Output the (x, y) coordinate of the center of the cell containing the given text.  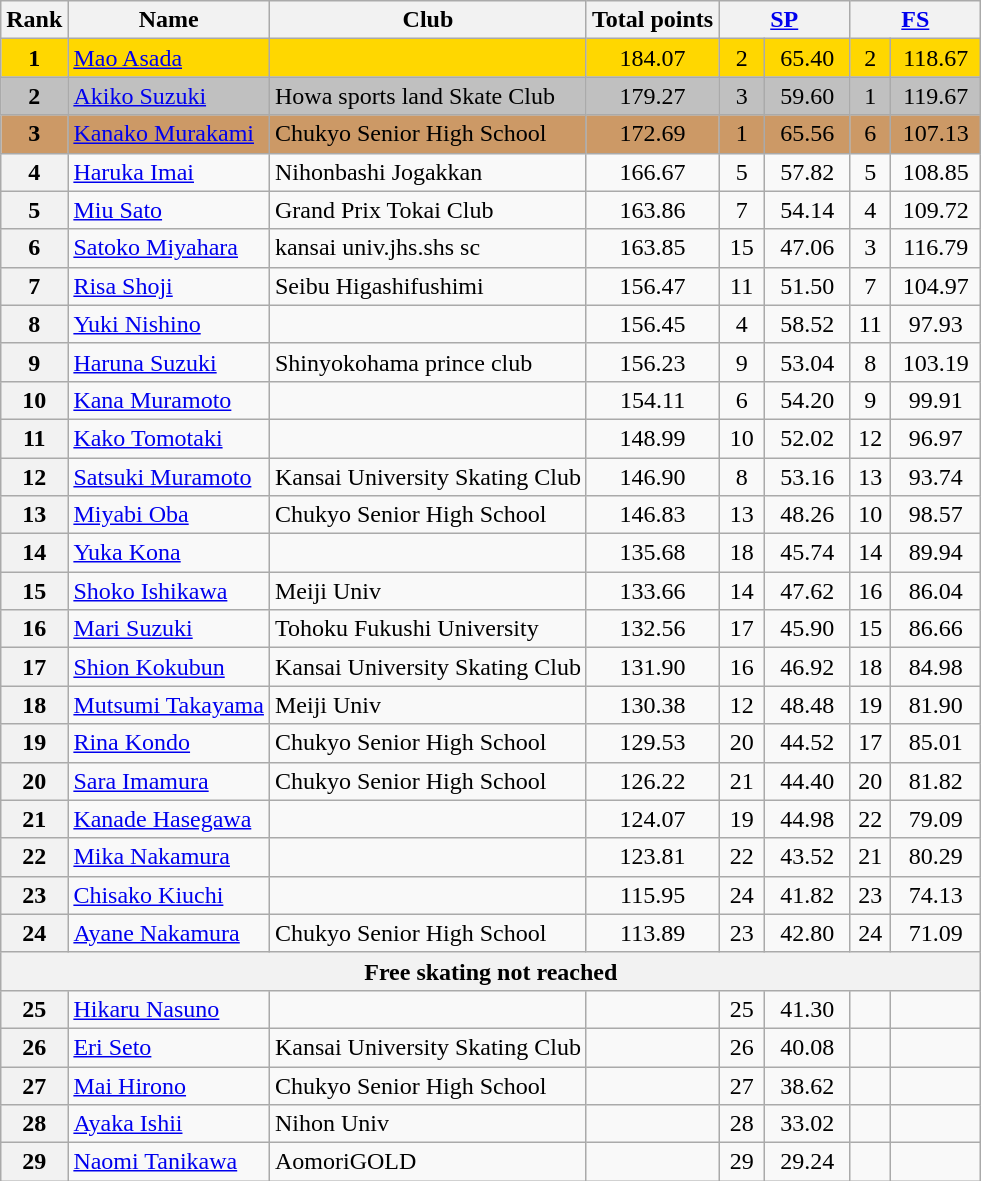
AomoriGOLD (428, 1162)
Rank (34, 20)
84.98 (936, 667)
130.38 (652, 705)
58.52 (808, 324)
52.02 (808, 438)
98.57 (936, 515)
Rina Kondo (169, 743)
Hikaru Nasuno (169, 1009)
148.99 (652, 438)
163.85 (652, 248)
43.52 (808, 857)
Kanade Hasegawa (169, 819)
96.97 (936, 438)
113.89 (652, 933)
74.13 (936, 895)
44.40 (808, 781)
118.67 (936, 58)
51.50 (808, 286)
126.22 (652, 781)
44.98 (808, 819)
Ayaka Ishii (169, 1124)
54.14 (808, 210)
42.80 (808, 933)
166.67 (652, 172)
124.07 (652, 819)
Mari Suzuki (169, 629)
123.81 (652, 857)
Risa Shoji (169, 286)
107.13 (936, 134)
85.01 (936, 743)
184.07 (652, 58)
Mao Asada (169, 58)
Mutsumi Takayama (169, 705)
132.56 (652, 629)
135.68 (652, 553)
89.94 (936, 553)
53.16 (808, 477)
97.93 (936, 324)
47.06 (808, 248)
Eri Seto (169, 1047)
109.72 (936, 210)
81.82 (936, 781)
Naomi Tanikawa (169, 1162)
Tohoku Fukushi University (428, 629)
44.52 (808, 743)
Chisako Kiuchi (169, 895)
156.23 (652, 362)
41.82 (808, 895)
131.90 (652, 667)
104.97 (936, 286)
45.74 (808, 553)
Miyabi Oba (169, 515)
Seibu Higashifushimi (428, 286)
Grand Prix Tokai Club (428, 210)
Mai Hirono (169, 1085)
Howa sports land Skate Club (428, 96)
Club (428, 20)
108.85 (936, 172)
65.56 (808, 134)
Total points (652, 20)
Haruka Imai (169, 172)
Yuka Kona (169, 553)
86.66 (936, 629)
48.26 (808, 515)
29.24 (808, 1162)
Nihonbashi Jogakkan (428, 172)
86.04 (936, 591)
81.90 (936, 705)
40.08 (808, 1047)
129.53 (652, 743)
115.95 (652, 895)
Mika Nakamura (169, 857)
38.62 (808, 1085)
156.47 (652, 286)
154.11 (652, 400)
133.66 (652, 591)
47.62 (808, 591)
59.60 (808, 96)
48.48 (808, 705)
SP (784, 20)
65.40 (808, 58)
Haruna Suzuki (169, 362)
Kana Muramoto (169, 400)
53.04 (808, 362)
33.02 (808, 1124)
71.09 (936, 933)
146.90 (652, 477)
46.92 (808, 667)
Sara Imamura (169, 781)
163.86 (652, 210)
41.30 (808, 1009)
Ayane Nakamura (169, 933)
172.69 (652, 134)
Name (169, 20)
80.29 (936, 857)
54.20 (808, 400)
Shinyokohama prince club (428, 362)
Miu Sato (169, 210)
Shoko Ishikawa (169, 591)
57.82 (808, 172)
103.19 (936, 362)
Yuki Nishino (169, 324)
119.67 (936, 96)
kansai univ.jhs.shs sc (428, 248)
Satoko Miyahara (169, 248)
156.45 (652, 324)
99.91 (936, 400)
146.83 (652, 515)
Kako Tomotaki (169, 438)
179.27 (652, 96)
Free skating not reached (491, 971)
Nihon Univ (428, 1124)
93.74 (936, 477)
Shion Kokubun (169, 667)
Satsuki Muramoto (169, 477)
116.79 (936, 248)
Akiko Suzuki (169, 96)
FS (916, 20)
79.09 (936, 819)
45.90 (808, 629)
Kanako Murakami (169, 134)
